Capture the cell that displays the provided text and extract its [x, y] central coordinate. 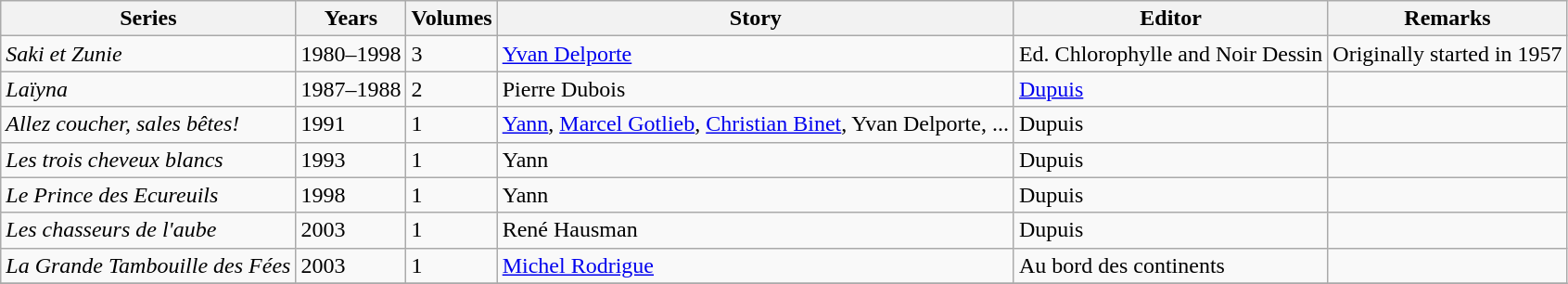
Le Prince des Ecureuils [148, 195]
2 [452, 89]
Series [148, 19]
1993 [351, 160]
Les trois cheveux blancs [148, 160]
Yvan Delporte [755, 54]
1998 [351, 195]
Les chasseurs de l'aube [148, 230]
1980–1998 [351, 54]
Story [755, 19]
Pierre Dubois [755, 89]
Volumes [452, 19]
Au bord des continents [1170, 265]
Remarks [1447, 19]
Yann, Marcel Gotlieb, Christian Binet, Yvan Delporte, ... [755, 124]
Ed. Chlorophylle and Noir Dessin [1170, 54]
Michel Rodrigue [755, 265]
Allez coucher, sales bêtes! [148, 124]
Editor [1170, 19]
Years [351, 19]
Originally started in 1957 [1447, 54]
René Hausman [755, 230]
Saki et Zunie [148, 54]
1991 [351, 124]
La Grande Tambouille des Fées [148, 265]
Laïyna [148, 89]
1987–1988 [351, 89]
3 [452, 54]
